Locate the cell with the specified text and output its [x, y] center coordinate. 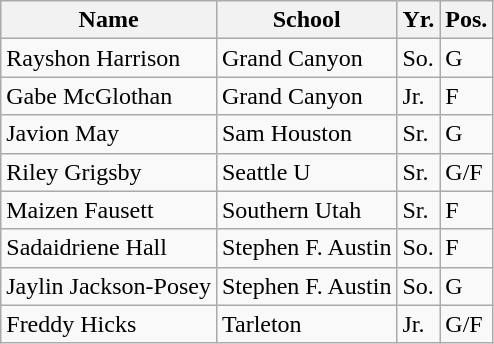
Tarleton [306, 324]
Javion May [109, 134]
Pos. [466, 20]
Rayshon Harrison [109, 58]
Riley Grigsby [109, 172]
Southern Utah [306, 210]
Gabe McGlothan [109, 96]
Freddy Hicks [109, 324]
Name [109, 20]
Sam Houston [306, 134]
Maizen Fausett [109, 210]
School [306, 20]
Yr. [418, 20]
Jaylin Jackson-Posey [109, 286]
Seattle U [306, 172]
Sadaidriene Hall [109, 248]
